From the cell containing the given text, extract its center point as (x, y) coordinate. 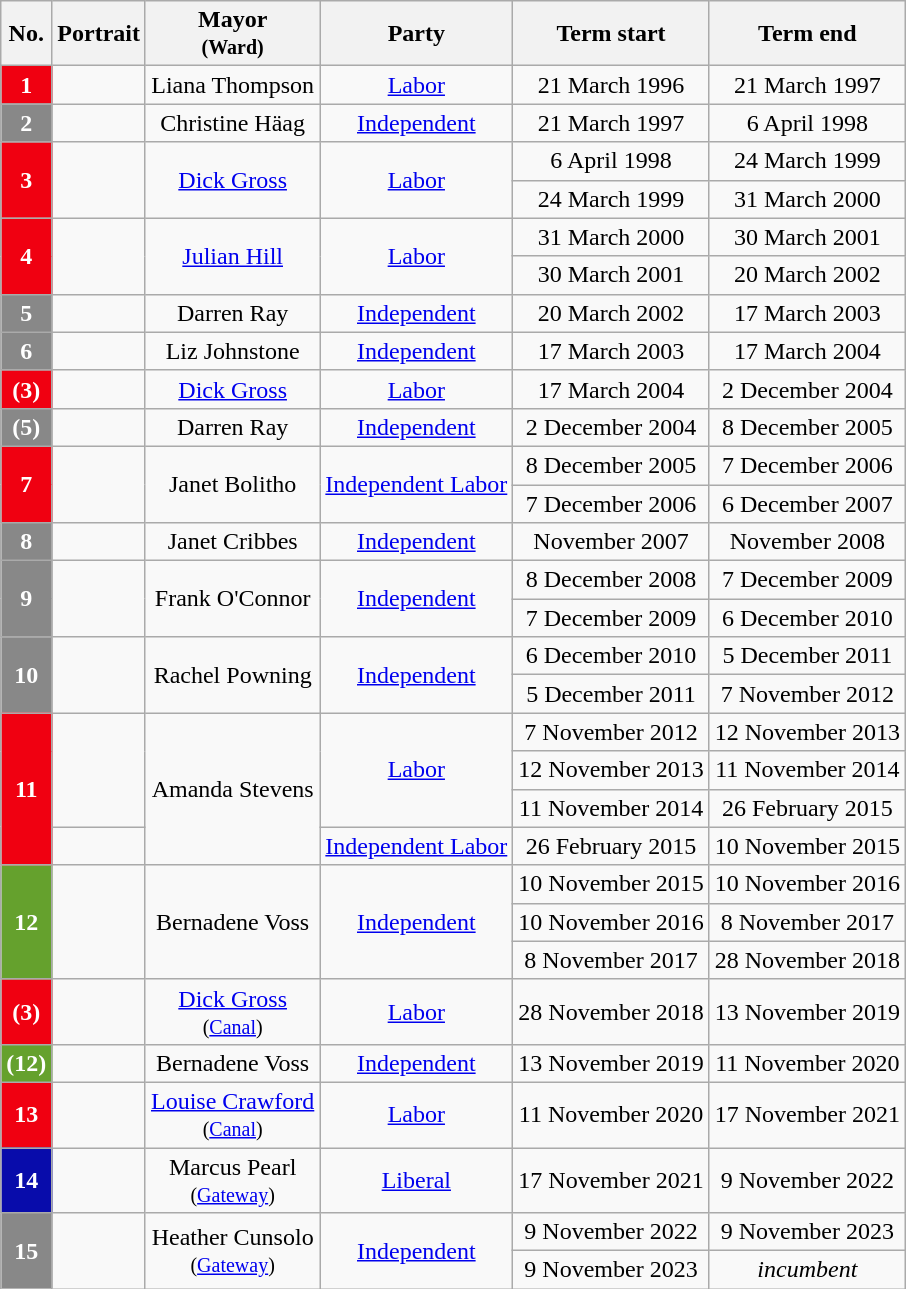
Frank O'Connor (232, 599)
13 (26, 1114)
10 (26, 675)
7 (26, 484)
2 (26, 123)
Amanda Stevens (232, 789)
9 (26, 599)
Dick Gross (Canal) (232, 1012)
6 (26, 351)
Term start (611, 34)
14 (26, 1180)
8 December 2008 (611, 580)
12 (26, 922)
8 (26, 542)
Christine Häag (232, 123)
Liana Thompson (232, 85)
5 (26, 313)
Heather Cunsolo (Gateway) (232, 1251)
Julian Hill (232, 256)
Portrait (99, 34)
21 March 1996 (611, 85)
6 December 2007 (807, 503)
Marcus Pearl (Gateway) (232, 1180)
Mayor (Ward) (232, 34)
(5) (26, 427)
Liberal (416, 1180)
Janet Bolitho (232, 484)
(12) (26, 1063)
Liz Johnstone (232, 351)
November 2007 (611, 542)
11 (26, 789)
Rachel Powning (232, 675)
No. (26, 34)
Louise Crawford (Canal) (232, 1114)
Party (416, 34)
incumbent (807, 1270)
1 (26, 85)
Term end (807, 34)
November 2008 (807, 542)
3 (26, 180)
Janet Cribbes (232, 542)
15 (26, 1251)
4 (26, 256)
